For the text-containing cell, return its midpoint in [x, y] coordinate format. 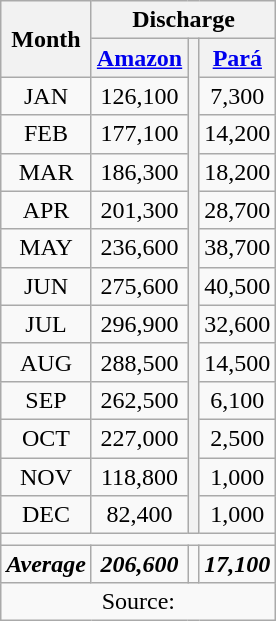
AUG [46, 362]
OCT [46, 438]
118,800 [139, 477]
FEB [46, 134]
Source: [138, 602]
38,700 [238, 248]
126,100 [139, 96]
Month [46, 39]
Amazon [139, 58]
14,500 [238, 362]
82,400 [139, 515]
MAR [46, 172]
NOV [46, 477]
14,200 [238, 134]
32,600 [238, 324]
201,300 [139, 210]
DEC [46, 515]
6,100 [238, 400]
7,300 [238, 96]
262,500 [139, 400]
SEP [46, 400]
177,100 [139, 134]
296,900 [139, 324]
JUN [46, 286]
MAY [46, 248]
JAN [46, 96]
288,500 [139, 362]
227,000 [139, 438]
Pará [238, 58]
40,500 [238, 286]
275,600 [139, 286]
Discharge [184, 20]
28,700 [238, 210]
Average [46, 564]
186,300 [139, 172]
17,100 [238, 564]
18,200 [238, 172]
2,500 [238, 438]
206,600 [139, 564]
APR [46, 210]
236,600 [139, 248]
JUL [46, 324]
